Capture the cell that displays the provided text and extract its [X, Y] central coordinate. 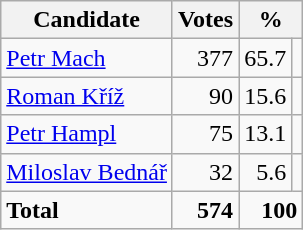
32 [205, 172]
Total [87, 210]
13.1 [266, 134]
5.6 [266, 172]
574 [205, 210]
Candidate [87, 20]
100 [271, 210]
Petr Mach [87, 58]
65.7 [266, 58]
% [271, 20]
75 [205, 134]
90 [205, 96]
377 [205, 58]
Roman Kříž [87, 96]
15.6 [266, 96]
Petr Hampl [87, 134]
Votes [205, 20]
Miloslav Bednář [87, 172]
